Return (X, Y) of the center of cell containing provided text 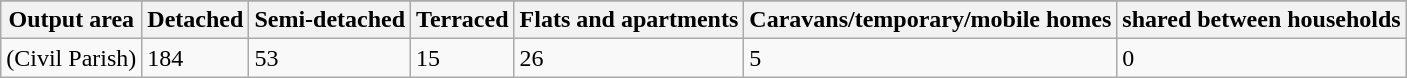
Terraced (462, 20)
53 (330, 58)
184 (196, 58)
shared between households (1262, 20)
Flats and apartments (629, 20)
0 (1262, 58)
Output area (72, 20)
15 (462, 58)
Caravans/temporary/mobile homes (930, 20)
Semi-detached (330, 20)
26 (629, 58)
Detached (196, 20)
(Civil Parish) (72, 58)
5 (930, 58)
